From the cell containing the given text, extract its center point as [x, y] coordinate. 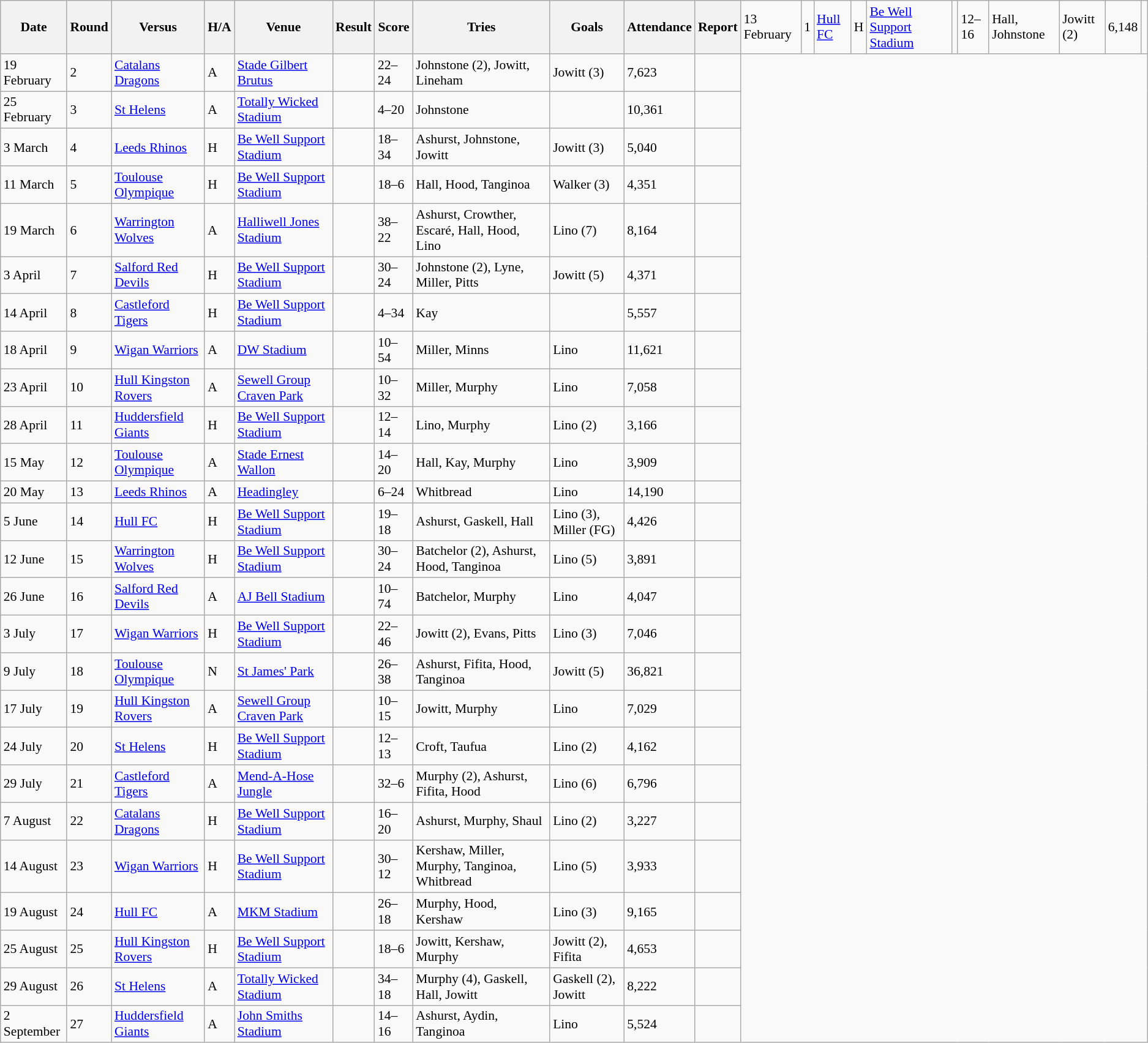
25 [89, 949]
11 [89, 425]
Ashurst, Crowther, Escaré, Hall, Hood, Lino [481, 230]
10,361 [659, 110]
Hall, Kay, Murphy [481, 463]
30–12 [394, 866]
7 [89, 276]
4,653 [659, 949]
15 May [34, 463]
Hall, Hood, Tanginoa [481, 185]
3 [89, 110]
25 February [34, 110]
5,557 [659, 312]
Murphy, Hood, Kershaw [481, 911]
Kershaw, Miller, Murphy, Tanginoa, Whitbread [481, 866]
18 April [34, 350]
38–22 [394, 230]
36,821 [659, 671]
3,909 [659, 463]
22–46 [394, 634]
29 July [34, 784]
3,227 [659, 821]
14,190 [659, 492]
5,040 [659, 147]
22 [89, 821]
8 [89, 312]
3 March [34, 147]
19 February [34, 72]
18 [89, 671]
14 April [34, 312]
7,029 [659, 709]
25 August [34, 949]
Jowitt, Kershaw, Murphy [481, 949]
13 February [771, 27]
12–13 [394, 746]
26 [89, 986]
7,058 [659, 387]
Johnstone (2), Jowitt, Lineham [481, 72]
13 [89, 492]
Halliwell Jones Stadium [283, 230]
20 [89, 746]
9 [89, 350]
Goals [587, 27]
Whitbread [481, 492]
Tries [481, 27]
Headingley [283, 492]
Stade Gilbert Brutus [283, 72]
14 [89, 522]
2 [89, 72]
Batchelor (2), Ashurst, Hood, Tanginoa [481, 559]
15 [89, 559]
Jowitt (2) [1082, 27]
12–16 [974, 27]
32–6 [394, 784]
Johnstone [481, 110]
27 [89, 1024]
8,164 [659, 230]
7,623 [659, 72]
7,046 [659, 634]
Report [718, 27]
Date [34, 27]
4 [89, 147]
28 April [34, 425]
4,047 [659, 597]
Murphy (4), Gaskell, Hall, Jowitt [481, 986]
21 [89, 784]
3,166 [659, 425]
10–74 [394, 597]
Miller, Murphy [481, 387]
Lino (6) [587, 784]
Stade Ernest Wallon [283, 463]
10–32 [394, 387]
12 [89, 463]
4,162 [659, 746]
Result [354, 27]
Miller, Minns [481, 350]
Ashurst, Murphy, Shaul [481, 821]
Mend-A-Hose Jungle [283, 784]
26–18 [394, 911]
Hall, Johnstone [1024, 27]
23 April [34, 387]
11 March [34, 185]
1 [807, 27]
Batchelor, Murphy [481, 597]
Lino (7) [587, 230]
4–20 [394, 110]
3 July [34, 634]
3 April [34, 276]
4,371 [659, 276]
4–34 [394, 312]
3,933 [659, 866]
18–34 [394, 147]
Kay [481, 312]
Score [394, 27]
Versus [158, 27]
19–18 [394, 522]
26 June [34, 597]
5,524 [659, 1024]
5 [89, 185]
17 July [34, 709]
26–38 [394, 671]
Croft, Taufua [481, 746]
10–15 [394, 709]
Ashurst, Fifita, Hood, Tanginoa [481, 671]
20 May [34, 492]
Walker (3) [587, 185]
Gaskell (2), Jowitt [587, 986]
4,426 [659, 522]
N [219, 671]
H/A [219, 27]
St James' Park [283, 671]
24 July [34, 746]
19 [89, 709]
14–20 [394, 463]
Round [89, 27]
MKM Stadium [283, 911]
3,891 [659, 559]
Ashurst, Johnstone, Jowitt [481, 147]
6–24 [394, 492]
14–16 [394, 1024]
12 June [34, 559]
5 June [34, 522]
6 [89, 230]
17 [89, 634]
Ashurst, Aydin, Tanginoa [481, 1024]
Jowitt, Murphy [481, 709]
2 September [34, 1024]
22–24 [394, 72]
29 August [34, 986]
Lino (3), Miller (FG) [587, 522]
Ashurst, Gaskell, Hall [481, 522]
34–18 [394, 986]
Johnstone (2), Lyne, Miller, Pitts [481, 276]
11,621 [659, 350]
23 [89, 866]
Attendance [659, 27]
Murphy (2), Ashurst, Fifita, Hood [481, 784]
19 August [34, 911]
DW Stadium [283, 350]
Jowitt (2), Fifita [587, 949]
6,148 [1123, 27]
8,222 [659, 986]
19 March [34, 230]
7 August [34, 821]
Venue [283, 27]
9,165 [659, 911]
Lino, Murphy [481, 425]
John Smiths Stadium [283, 1024]
Jowitt (2), Evans, Pitts [481, 634]
12–14 [394, 425]
AJ Bell Stadium [283, 597]
10–54 [394, 350]
14 August [34, 866]
16–20 [394, 821]
4,351 [659, 185]
9 July [34, 671]
16 [89, 597]
24 [89, 911]
10 [89, 387]
6,796 [659, 784]
